Scan for the cell matching the given text and deliver its [X, Y] coordinate at center. 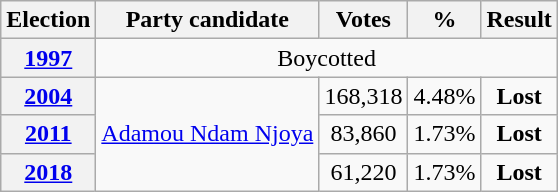
61,220 [364, 172]
2018 [48, 172]
83,860 [364, 134]
Party candidate [208, 20]
Election [48, 20]
Result [519, 20]
% [444, 20]
2011 [48, 134]
Votes [364, 20]
1997 [48, 58]
2004 [48, 96]
Boycotted [327, 58]
4.48% [444, 96]
Adamou Ndam Njoya [208, 134]
168,318 [364, 96]
